Return [X, Y] of the center of cell containing provided text 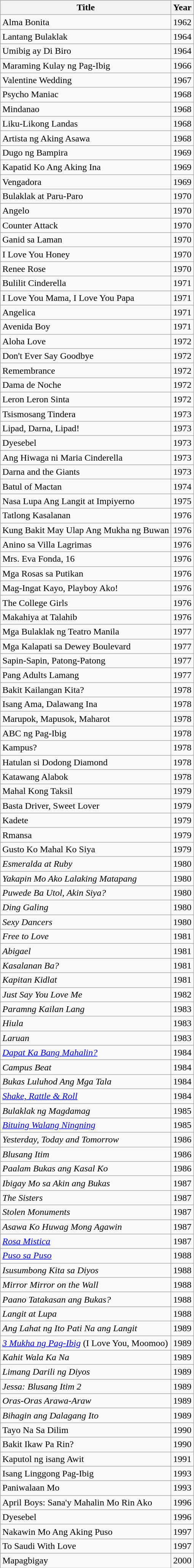
Sapin-Sapin, Patong-Patong [86, 661]
Artista ng Aking Asawa [86, 138]
Isang Linggong Pag-Ibig [86, 1473]
Basta Driver, Sweet Lover [86, 806]
Kung Bakit May Ulap Ang Mukha ng Buwan [86, 530]
Batul of Mactan [86, 487]
Dama de Noche [86, 385]
Ang Hiwaga ni Maria Cinderella [86, 458]
Marupok, Mapusok, Maharot [86, 719]
Tayo Na Sa Dilim [86, 1430]
Lantang Bulaklak [86, 37]
Jessa: Blusang Itim 2 [86, 1386]
Stolen Monuments [86, 1212]
The Sisters [86, 1198]
Mrs. Eva Fonda, 16 [86, 559]
Psycho Maniac [86, 95]
Ganid sa Laman [86, 240]
Mapagbigay [86, 1560]
Just Say You Love Me [86, 994]
Avenida Boy [86, 327]
Yesterday, Today and Tomorrow [86, 1140]
Ibigay Mo sa Akin ang Bukas [86, 1183]
To Saudi With Love [86, 1546]
1975 [183, 501]
3 Mukha ng Pag-Ibig (I Love You, Moomoo) [86, 1343]
1966 [183, 66]
Valentine Wedding [86, 80]
Tsismosang Tindera [86, 414]
Bulaklak ng Magdamag [86, 1111]
Asawa Ko Huwag Mong Agawin [86, 1227]
Year [183, 8]
Anino sa Villa Lagrimas [86, 545]
Campus Beat [86, 1067]
Abigael [86, 951]
Title [86, 8]
Kadete [86, 820]
Bukas Luluhod Ang Mga Tala [86, 1081]
Bulaklak at Paru-Paro [86, 196]
Dapat Ka Bang Mahalin? [86, 1052]
Lipad, Darna, Lipad! [86, 429]
Don't Ever Say Goodbye [86, 356]
Kampus? [86, 748]
Dugo ng Bampira [86, 153]
Tatlong Kasalanan [86, 516]
Mag-Ingat Kayo, Playboy Ako! [86, 588]
Gusto Ko Mahal Ko Siya [86, 849]
Laruan [86, 1038]
April Boys: Sana'y Mahalin Mo Rin Ako [86, 1502]
Kapatid Ko Ang Aking Ina [86, 167]
Ang Lahat ng Ito Pati Na ang Langit [86, 1328]
Remembrance [86, 370]
ABC ng Pag-Ibig [86, 733]
1967 [183, 80]
Umibig ay Di Biro [86, 51]
Puwede Ba Utol, Akin Siya? [86, 893]
Hiula [86, 1023]
Mga Rosas sa Putikan [86, 574]
1982 [183, 994]
Bakit Ikaw Pa Rin? [86, 1444]
The College Girls [86, 602]
Nasa Lupa Ang Langit at Impiyerno [86, 501]
Kahit Wala Ka Na [86, 1358]
I Love You Honey [86, 254]
I Love You Mama, I Love You Papa [86, 298]
Paano Tatakasan ang Bukas? [86, 1299]
Renee Rose [86, 269]
Hatulan si Dodong Diamond [86, 762]
Paniwalaan Mo [86, 1488]
Angelica [86, 312]
Paramng Kailan Lang [86, 1009]
Mga Bulaklak ng Teatro Manila [86, 631]
Sexy Dancers [86, 922]
Isang Ama, Dalawang Ina [86, 704]
Esmeralda at Ruby [86, 864]
Mindanao [86, 109]
Kasalanan Ba? [86, 966]
2000 [183, 1560]
Isusumbong Kita sa Diyos [86, 1270]
1962 [183, 22]
Darna and the Giants [86, 472]
Puso sa Puso [86, 1256]
Bakit Kailangan Kita? [86, 690]
Blusang Itim [86, 1154]
Yakapin Mo Ako Lalaking Matapang [86, 878]
Katawang Alabok [86, 777]
Liku-Likong Landas [86, 124]
Mirror Mirror on the Wall [86, 1285]
Bulilit Cinderella [86, 283]
Kaputol ng isang Awit [86, 1459]
Mahal Kong Taksil [86, 791]
Free to Love [86, 937]
Nakawin Mo Ang Aking Puso [86, 1531]
Angelo [86, 211]
Counter Attack [86, 225]
Langit at Lupa [86, 1314]
Rmansa [86, 835]
Makahiya at Talahib [86, 617]
Ding Galing [86, 908]
1991 [183, 1459]
Aloha Love [86, 341]
Vengadora [86, 182]
Maraming Kulay ng Pag-Ibig [86, 66]
Leron Leron Sinta [86, 399]
Bituing Walang Ningning [86, 1125]
Rosa Mistica [86, 1241]
Pang Adults Lamang [86, 675]
Alma Bonita [86, 22]
Paalam Bukas ang Kasal Ko [86, 1169]
Mga Kalapati sa Dewey Boulevard [86, 646]
Bihagin ang Dalagang Ito [86, 1415]
Limang Darili ng Diyos [86, 1372]
1974 [183, 487]
Oras-Oras Arawa-Araw [86, 1401]
Kapitan Kidlat [86, 980]
Shake, Rattle & Roll [86, 1096]
